Find where the given text appears and provide that cell's center as [x, y] coordinate. 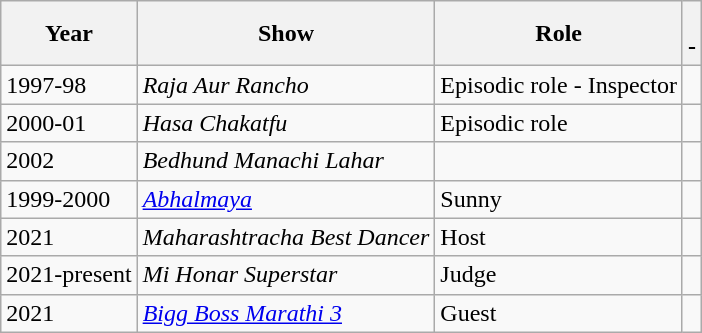
Show [286, 34]
Bedhund Manachi Lahar [286, 161]
2021-present [69, 275]
Mi Honar Superstar [286, 275]
Sunny [559, 199]
2002 [69, 161]
Guest [559, 313]
Host [559, 237]
Episodic role - Inspector [559, 85]
Abhalmaya [286, 199]
- [692, 34]
Judge [559, 275]
2000-01 [69, 123]
1999-2000 [69, 199]
Raja Aur Rancho [286, 85]
1997-98 [69, 85]
Maharashtracha Best Dancer [286, 237]
Episodic role [559, 123]
Bigg Boss Marathi 3 [286, 313]
Role [559, 34]
Hasa Chakatfu [286, 123]
Year [69, 34]
